Determine the [X, Y] coordinate at the center of the cell enclosing the given text.  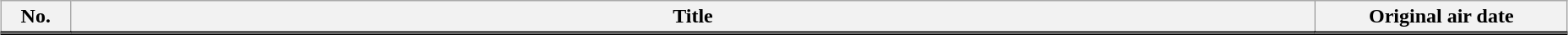
No. [35, 17]
Title [693, 17]
Original air date [1441, 17]
